Locate the cell with the specified text and output its [X, Y] center coordinate. 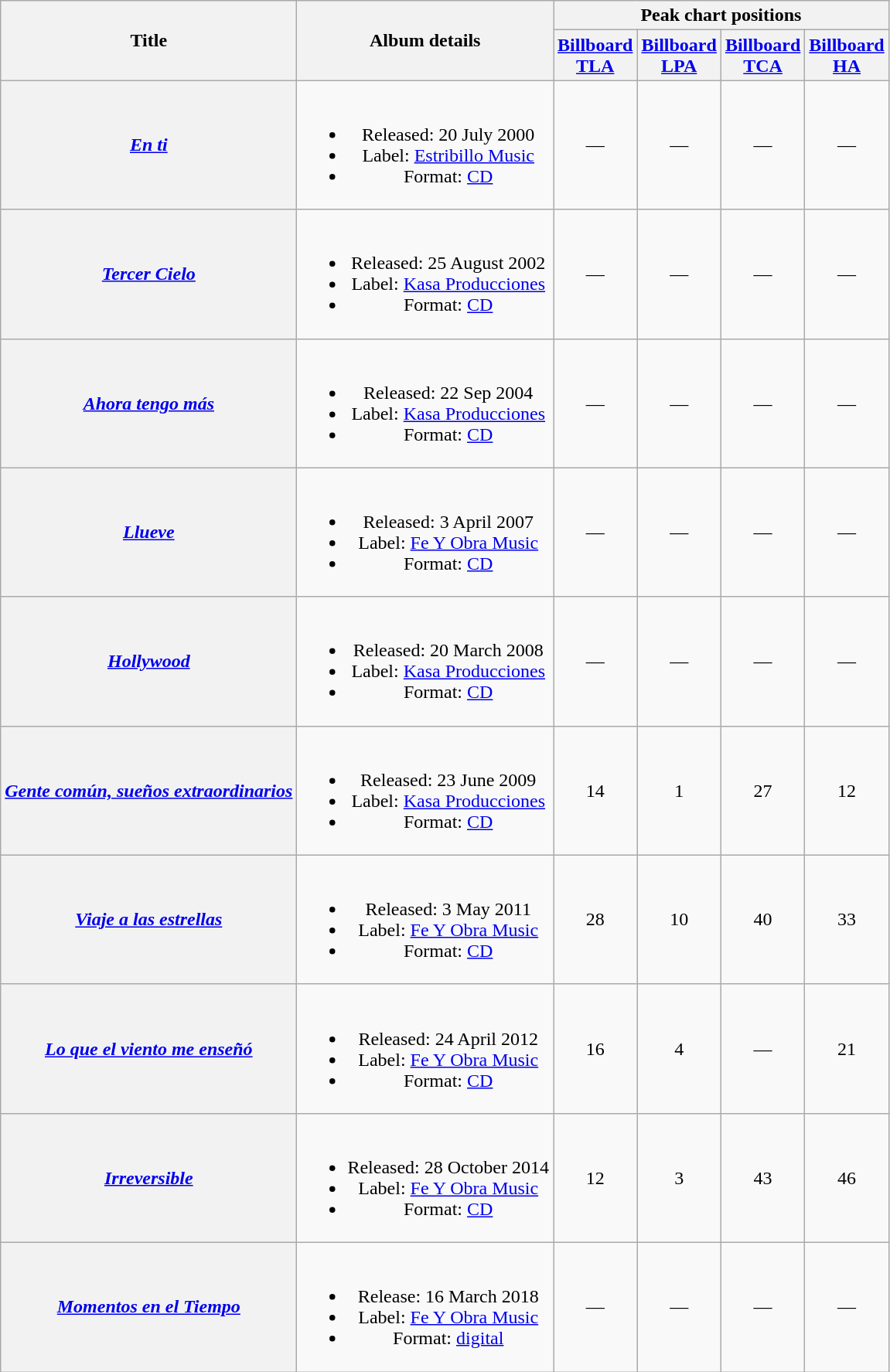
Released: 20 July 2000Label: Estribillo MusicFormat: CD [425, 145]
Released: 20 March 2008Label: Kasa ProduccionesFormat: CD [425, 662]
Tercer Cielo [148, 274]
Ahora tengo más [148, 403]
Irreversible [148, 1178]
Lo que el viento me enseñó [148, 1048]
16 [595, 1048]
Viaje a las estrellas [148, 920]
28 [595, 920]
En ti [148, 145]
27 [762, 790]
Released: 3 April 2007Label: Fe Y Obra MusicFormat: CD [425, 532]
Released: 28 October 2014Label: Fe Y Obra MusicFormat: CD [425, 1178]
Release: 16 March 2018Label: Fe Y Obra MusicFormat: digital [425, 1306]
43 [762, 1178]
Released: 24 April 2012Label: Fe Y Obra MusicFormat: CD [425, 1048]
Title [148, 40]
BillboardTCA [762, 56]
Momentos en el Tiempo [148, 1306]
40 [762, 920]
3 [679, 1178]
BillboardTLA [595, 56]
Llueve [148, 532]
4 [679, 1048]
21 [847, 1048]
33 [847, 920]
Album details [425, 40]
Hollywood [148, 662]
Peak chart positions [721, 15]
Released: 23 June 2009Label: Kasa ProduccionesFormat: CD [425, 790]
46 [847, 1178]
14 [595, 790]
1 [679, 790]
BillboardHA [847, 56]
BillboardLPA [679, 56]
10 [679, 920]
Gente común, sueños extraordinarios [148, 790]
Released: 25 August 2002Label: Kasa ProduccionesFormat: CD [425, 274]
Released: 3 May 2011Label: Fe Y Obra MusicFormat: CD [425, 920]
Released: 22 Sep 2004Label: Kasa ProduccionesFormat: CD [425, 403]
